Return the [X, Y] coordinate for the center point of the cell that contains the specified text.  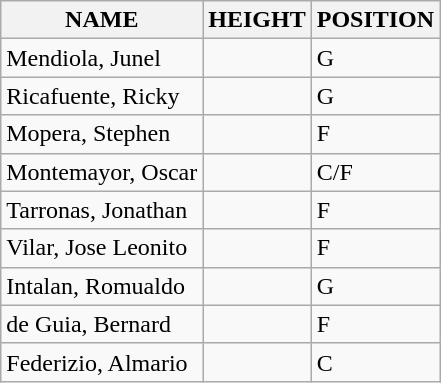
de Guia, Bernard [102, 324]
Ricafuente, Ricky [102, 96]
Tarronas, Jonathan [102, 210]
Vilar, Jose Leonito [102, 248]
Mendiola, Junel [102, 58]
HEIGHT [257, 20]
NAME [102, 20]
Federizio, Almario [102, 362]
Intalan, Romualdo [102, 286]
Montemayor, Oscar [102, 172]
C/F [375, 172]
POSITION [375, 20]
Mopera, Stephen [102, 134]
C [375, 362]
